Output the [X, Y] coordinate of the center of the cell containing the given text.  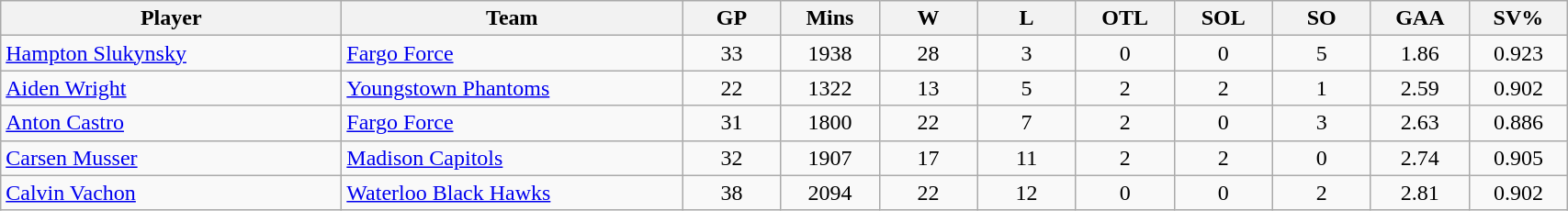
11 [1027, 158]
17 [928, 158]
Team [513, 18]
2.81 [1420, 193]
28 [928, 53]
1938 [830, 53]
Player [171, 18]
13 [928, 88]
SOL [1224, 18]
0.923 [1517, 53]
Hampton Slukynsky [171, 53]
SO [1321, 18]
Anton Castro [171, 123]
GAA [1420, 18]
2.74 [1420, 158]
38 [731, 193]
Madison Capitols [513, 158]
Youngstown Phantoms [513, 88]
12 [1027, 193]
2.63 [1420, 123]
1.86 [1420, 53]
31 [731, 123]
SV% [1517, 18]
Waterloo Black Hawks [513, 193]
7 [1027, 123]
OTL [1124, 18]
Aiden Wright [171, 88]
1322 [830, 88]
1 [1321, 88]
1907 [830, 158]
33 [731, 53]
GP [731, 18]
2094 [830, 193]
Mins [830, 18]
L [1027, 18]
W [928, 18]
1800 [830, 123]
32 [731, 158]
Calvin Vachon [171, 193]
0.886 [1517, 123]
Carsen Musser [171, 158]
2.59 [1420, 88]
0.905 [1517, 158]
